Find where the given text appears and provide that cell's center as [X, Y] coordinate. 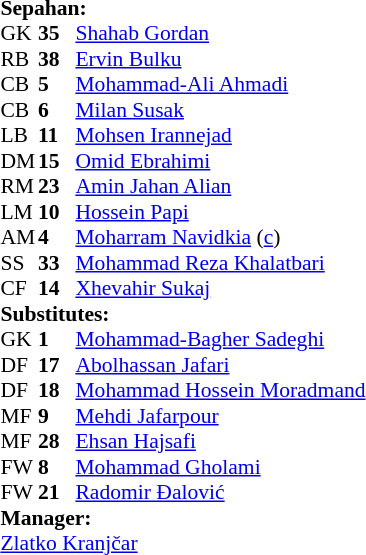
8 [57, 467]
Mohammad Hossein Moradmand [220, 391]
AM [19, 237]
LM [19, 212]
Mohammad-Bagher Sadeghi [220, 339]
5 [57, 85]
17 [57, 365]
Ehsan Hajsafi [220, 441]
CF [19, 289]
10 [57, 212]
LB [19, 135]
Shahab Gordan [220, 33]
Mehdi Jafarpour [220, 416]
23 [57, 187]
Omid Ebrahimi [220, 161]
Milan Susak [220, 110]
28 [57, 441]
Manager: [182, 518]
Substitutes: [182, 314]
Mohammad Gholami [220, 467]
Mohammad Reza Khalatbari [220, 263]
Moharram Navidkia (c) [220, 237]
Amin Jahan Alian [220, 187]
Mohsen Irannejad [220, 135]
4 [57, 237]
Xhevahir Sukaj [220, 289]
18 [57, 391]
11 [57, 135]
33 [57, 263]
14 [57, 289]
Mohammad-Ali Ahmadi [220, 85]
Hossein Papi [220, 212]
35 [57, 33]
RB [19, 59]
15 [57, 161]
Abolhassan Jafari [220, 365]
SS [19, 263]
9 [57, 416]
Ervin Bulku [220, 59]
21 [57, 493]
6 [57, 110]
1 [57, 339]
DM [19, 161]
Radomir Đalović [220, 493]
RM [19, 187]
38 [57, 59]
